From the cell containing the given text, extract its center point as [x, y] coordinate. 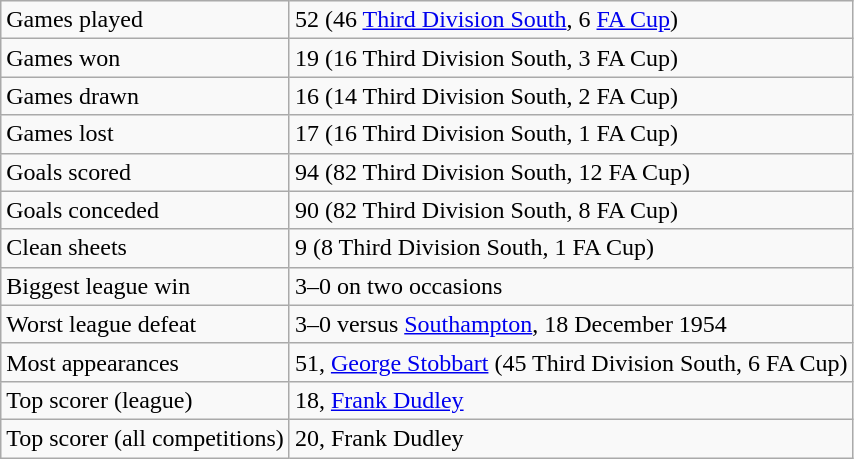
Games lost [146, 134]
3–0 versus Southampton, 18 December 1954 [571, 324]
94 (82 Third Division South, 12 FA Cup) [571, 172]
Games won [146, 58]
90 (82 Third Division South, 8 FA Cup) [571, 210]
9 (8 Third Division South, 1 FA Cup) [571, 248]
18, Frank Dudley [571, 400]
52 (46 Third Division South, 6 FA Cup) [571, 20]
16 (14 Third Division South, 2 FA Cup) [571, 96]
Worst league defeat [146, 324]
Most appearances [146, 362]
17 (16 Third Division South, 1 FA Cup) [571, 134]
Biggest league win [146, 286]
Goals conceded [146, 210]
Clean sheets [146, 248]
Goals scored [146, 172]
20, Frank Dudley [571, 438]
Top scorer (all competitions) [146, 438]
51, George Stobbart (45 Third Division South, 6 FA Cup) [571, 362]
Top scorer (league) [146, 400]
Games played [146, 20]
Games drawn [146, 96]
19 (16 Third Division South, 3 FA Cup) [571, 58]
3–0 on two occasions [571, 286]
